From the cell containing the given text, extract its center point as (x, y) coordinate. 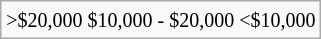
>$20,000 $10,000 - $20,000 <$10,000 (161, 20)
